For the text-containing cell, return its midpoint in (X, Y) coordinate format. 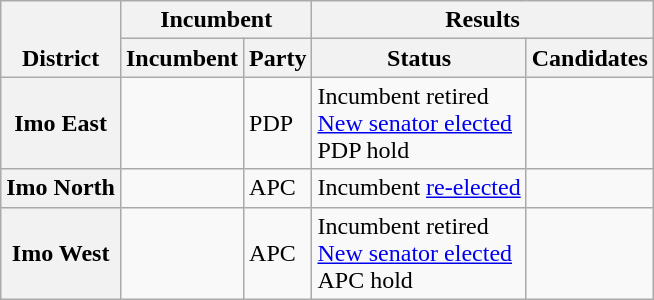
Party (278, 58)
Incumbent retiredNew senator electedPDP hold (419, 123)
Incumbent retiredNew senator electedAPC hold (419, 253)
Imo North (61, 188)
Imo West (61, 253)
Status (419, 58)
District (61, 39)
Incumbent re-elected (419, 188)
Imo East (61, 123)
Results (482, 20)
Candidates (590, 58)
PDP (278, 123)
